For the text-containing cell, return its midpoint in (X, Y) coordinate format. 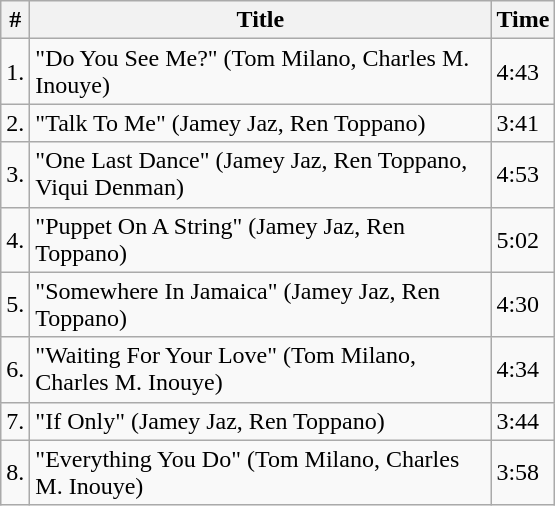
# (16, 20)
5:02 (523, 240)
4. (16, 240)
4:53 (523, 174)
6. (16, 370)
3:41 (523, 123)
"Somewhere In Jamaica" (Jamey Jaz, Ren Toppano) (260, 304)
1. (16, 72)
7. (16, 421)
Time (523, 20)
Title (260, 20)
2. (16, 123)
"One Last Dance" (Jamey Jaz, Ren Toppano, Viqui Denman) (260, 174)
5. (16, 304)
"Puppet On A String" (Jamey Jaz, Ren Toppano) (260, 240)
"Do You See Me?" (Tom Milano, Charles M. Inouye) (260, 72)
3:44 (523, 421)
3:58 (523, 472)
4:30 (523, 304)
"Waiting For Your Love" (Tom Milano, Charles M. Inouye) (260, 370)
8. (16, 472)
"If Only" (Jamey Jaz, Ren Toppano) (260, 421)
4:43 (523, 72)
3. (16, 174)
"Talk To Me" (Jamey Jaz, Ren Toppano) (260, 123)
"Everything You Do" (Tom Milano, Charles M. Inouye) (260, 472)
4:34 (523, 370)
